From the cell containing the given text, extract its center point as (X, Y) coordinate. 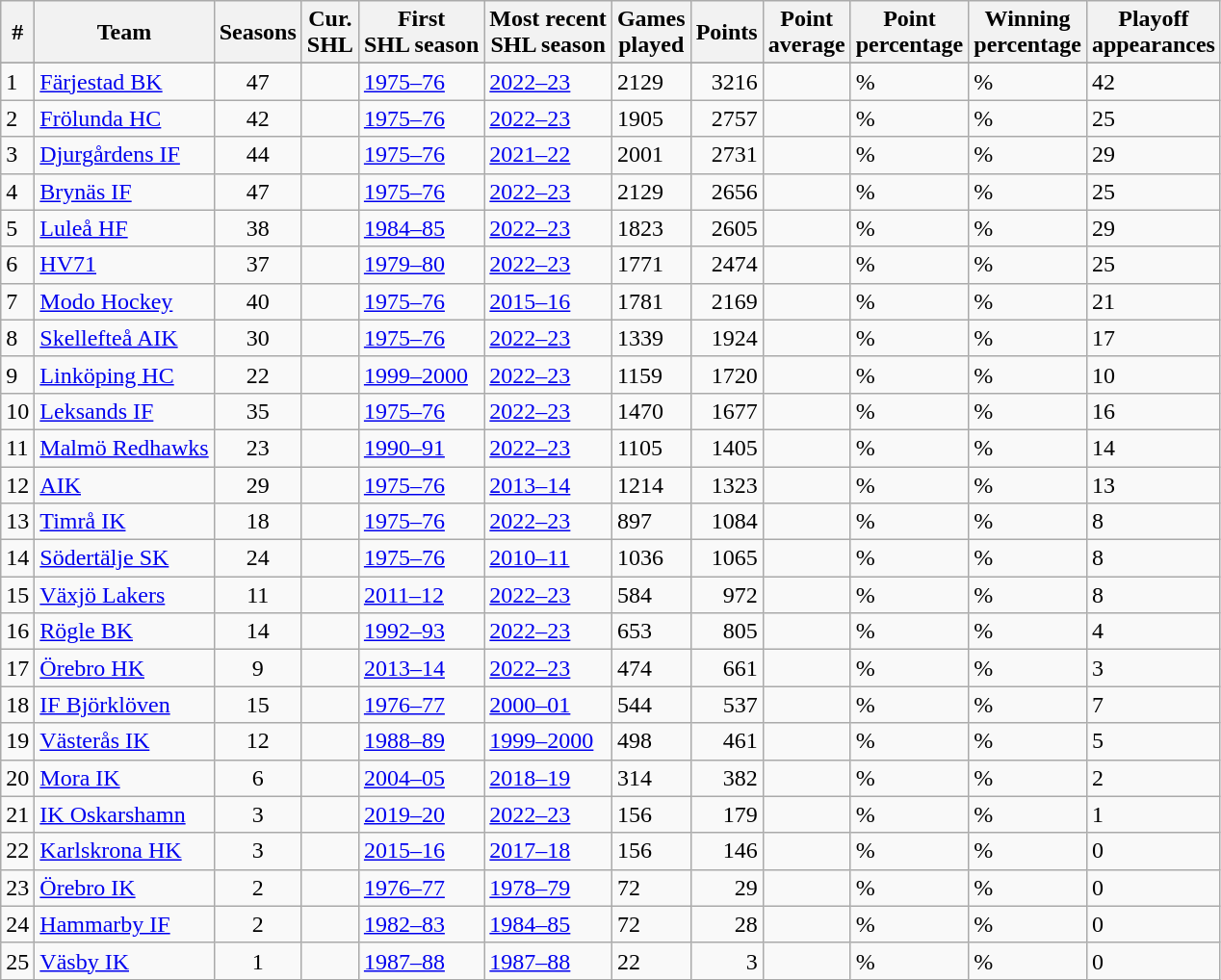
Timrå IK (124, 522)
1979–80 (421, 265)
1771 (651, 265)
20 (17, 778)
44 (258, 155)
Leksands IF (124, 411)
146 (726, 851)
584 (651, 595)
1084 (726, 522)
661 (726, 668)
Point percentage (909, 33)
1036 (651, 558)
474 (651, 668)
2017–18 (549, 851)
40 (258, 301)
1720 (726, 374)
# (17, 33)
37 (258, 265)
Rögle BK (124, 632)
1065 (726, 558)
Malmö Redhawks (124, 448)
972 (726, 595)
Points (726, 33)
2011–12 (421, 595)
1405 (726, 448)
1982–83 (421, 924)
1978–79 (549, 888)
Frölunda HC (124, 118)
2656 (726, 192)
Luleå HF (124, 228)
1990–91 (421, 448)
1781 (651, 301)
314 (651, 778)
Örebro HK (124, 668)
Point average (807, 33)
653 (651, 632)
Väsby IK (124, 961)
544 (651, 705)
897 (651, 522)
Djurgårdens IF (124, 155)
Most recent SHL season (549, 33)
30 (258, 338)
Brynäs IF (124, 192)
Färjestad BK (124, 82)
2004–05 (421, 778)
1823 (651, 228)
Mora IK (124, 778)
1988–89 (421, 741)
1924 (726, 338)
35 (258, 411)
1214 (651, 484)
2000–01 (549, 705)
Winning percentage (1028, 33)
Playoff appearances (1154, 33)
Seasons (258, 33)
498 (651, 741)
Games played (651, 33)
Örebro IK (124, 888)
2474 (726, 265)
805 (726, 632)
Linköping HC (124, 374)
19 (17, 741)
2018–19 (549, 778)
Hammarby IF (124, 924)
Karlskrona HK (124, 851)
IF Björklöven (124, 705)
2169 (726, 301)
Cur. SHL (329, 33)
461 (726, 741)
AIK (124, 484)
1339 (651, 338)
28 (726, 924)
Växjö Lakers (124, 595)
2731 (726, 155)
38 (258, 228)
2001 (651, 155)
1159 (651, 374)
Södertälje SK (124, 558)
Västerås IK (124, 741)
1323 (726, 484)
Team (124, 33)
382 (726, 778)
2019–20 (421, 814)
1105 (651, 448)
IK Oskarshamn (124, 814)
First SHL season (421, 33)
Modo Hockey (124, 301)
537 (726, 705)
2010–11 (549, 558)
2021–22 (549, 155)
1470 (651, 411)
2605 (726, 228)
179 (726, 814)
1905 (651, 118)
1677 (726, 411)
1992–93 (421, 632)
3216 (726, 82)
Skellefteå AIK (124, 338)
2757 (726, 118)
HV71 (124, 265)
